For the text-containing cell, return its midpoint in (x, y) coordinate format. 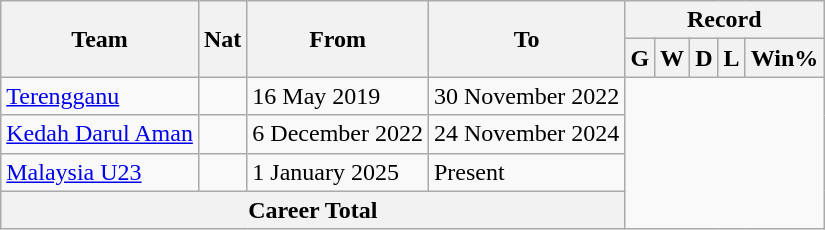
Team (100, 39)
1 January 2025 (338, 172)
Kedah Darul Aman (100, 134)
Terengganu (100, 96)
From (338, 39)
G (640, 58)
Win% (784, 58)
W (672, 58)
L (732, 58)
24 November 2024 (526, 134)
Record (724, 20)
Career Total (313, 210)
To (526, 39)
D (704, 58)
Present (526, 172)
Malaysia U23 (100, 172)
16 May 2019 (338, 96)
30 November 2022 (526, 96)
6 December 2022 (338, 134)
Nat (222, 39)
